Extract the [X, Y] coordinate from the center of the cell holding the provided text.  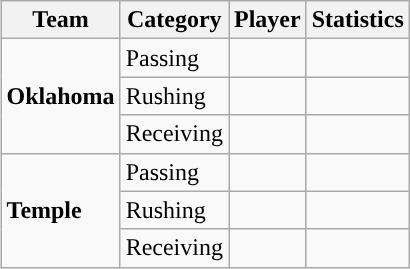
Category [174, 20]
Statistics [358, 20]
Team [60, 20]
Player [267, 20]
Temple [60, 210]
Oklahoma [60, 96]
